Return the [x, y] coordinate for the center point of the cell that contains the specified text.  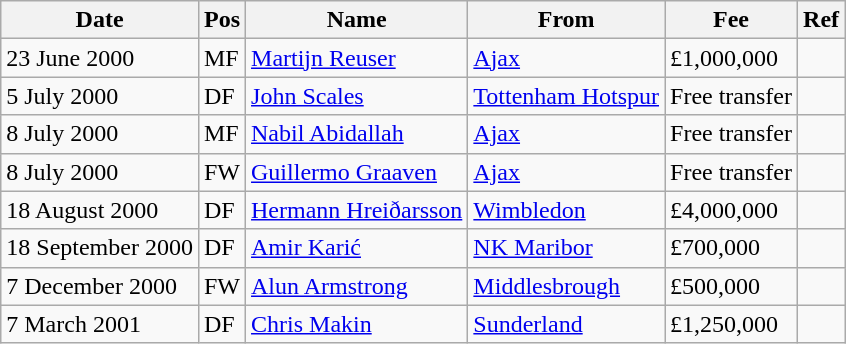
18 August 2000 [100, 210]
Tottenham Hotspur [566, 96]
Fee [732, 20]
Nabil Abidallah [357, 134]
£500,000 [732, 286]
Middlesbrough [566, 286]
Sunderland [566, 324]
5 July 2000 [100, 96]
Alun Armstrong [357, 286]
18 September 2000 [100, 248]
Amir Karić [357, 248]
John Scales [357, 96]
Martijn Reuser [357, 58]
£700,000 [732, 248]
£4,000,000 [732, 210]
Date [100, 20]
Wimbledon [566, 210]
Hermann Hreiðarsson [357, 210]
Guillermo Graaven [357, 172]
7 March 2001 [100, 324]
Name [357, 20]
£1,250,000 [732, 324]
NK Maribor [566, 248]
£1,000,000 [732, 58]
Pos [222, 20]
7 December 2000 [100, 286]
Ref [822, 20]
Chris Makin [357, 324]
From [566, 20]
23 June 2000 [100, 58]
